Provide the (x, y) coordinate of the cell's center where the given text is located.  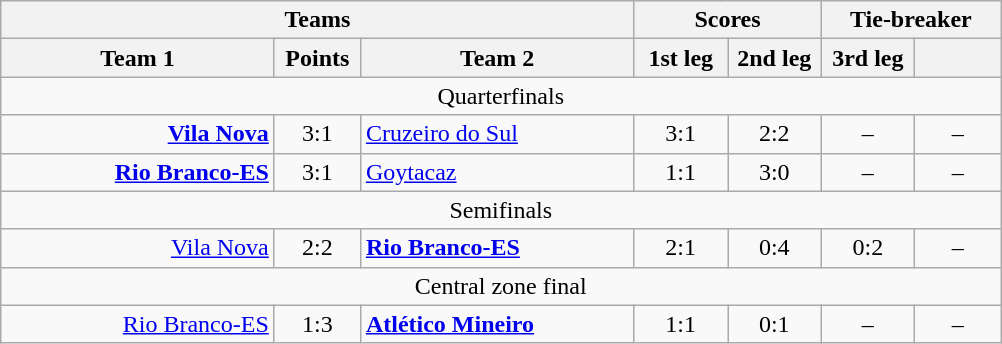
1st leg (681, 58)
Team 2 (497, 58)
Goytacaz (497, 172)
Quarterfinals (501, 96)
3:0 (775, 172)
Team 1 (138, 58)
Cruzeiro do Sul (497, 134)
Atlético Mineiro (497, 324)
Teams (318, 20)
0:1 (775, 324)
3rd leg (868, 58)
Points (317, 58)
Scores (728, 20)
Central zone final (501, 286)
2nd leg (775, 58)
Tie-breaker (911, 20)
2:1 (681, 248)
1:3 (317, 324)
0:4 (775, 248)
Semifinals (501, 210)
0:2 (868, 248)
